Return the (X, Y) coordinate for the center point of the cell that contains the specified text.  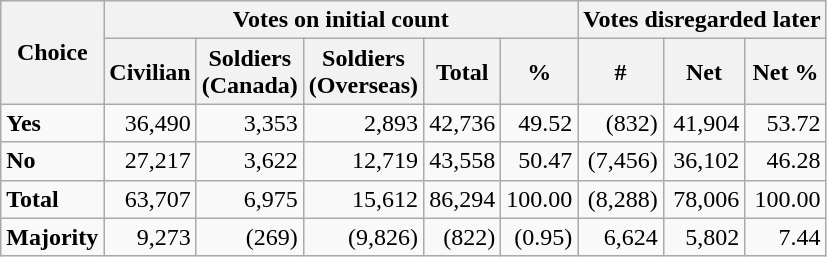
9,273 (150, 237)
Votes disregarded later (702, 20)
6,975 (250, 199)
36,490 (150, 123)
53.72 (786, 123)
36,102 (704, 161)
5,802 (704, 237)
46.28 (786, 161)
Net % (786, 72)
Yes (52, 123)
Votes on initial count (341, 20)
Soldiers(Canada) (250, 72)
(269) (250, 237)
Civilian (150, 72)
Majority (52, 237)
Net (704, 72)
(8,288) (621, 199)
2,893 (363, 123)
(832) (621, 123)
49.52 (540, 123)
Choice (52, 52)
27,217 (150, 161)
(822) (462, 237)
Soldiers(Overseas) (363, 72)
No (52, 161)
(7,456) (621, 161)
15,612 (363, 199)
# (621, 72)
86,294 (462, 199)
41,904 (704, 123)
7.44 (786, 237)
3,353 (250, 123)
12,719 (363, 161)
3,622 (250, 161)
(9,826) (363, 237)
50.47 (540, 161)
42,736 (462, 123)
% (540, 72)
6,624 (621, 237)
78,006 (704, 199)
43,558 (462, 161)
63,707 (150, 199)
(0.95) (540, 237)
